Provide the (x, y) coordinate of the cell's center where the given text is located.  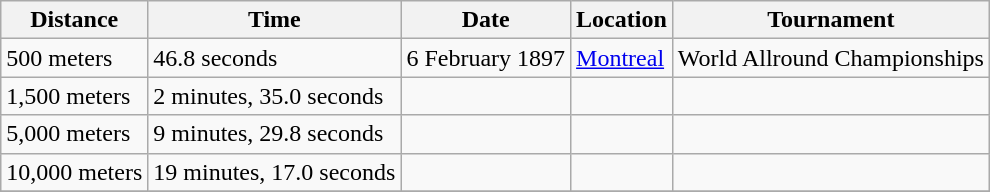
Location (622, 20)
Tournament (830, 20)
5,000 meters (74, 134)
Montreal (622, 58)
Date (486, 20)
19 minutes, 17.0 seconds (274, 172)
10,000 meters (74, 172)
1,500 meters (74, 96)
Time (274, 20)
46.8 seconds (274, 58)
500 meters (74, 58)
Distance (74, 20)
World Allround Championships (830, 58)
6 February 1897 (486, 58)
2 minutes, 35.0 seconds (274, 96)
9 minutes, 29.8 seconds (274, 134)
